Search for the cell housing the specified text and yield its [x, y] center coordinate. 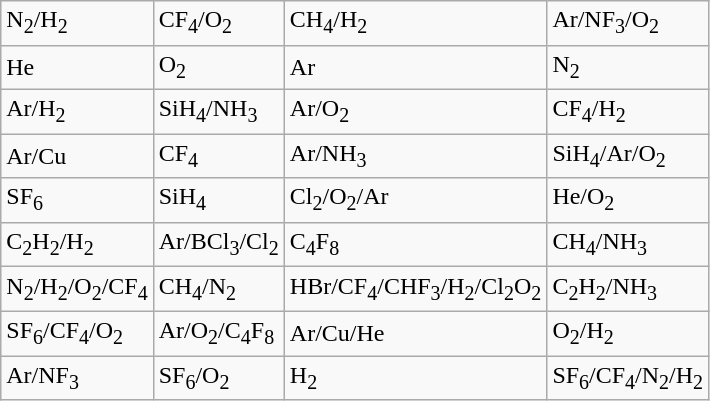
Ar/BCl3/Cl2 [218, 244]
O2/H2 [628, 333]
CF4/O2 [218, 23]
CH4/N2 [218, 289]
CF4 [218, 156]
N2/H2 [77, 23]
SiH4 [218, 200]
He [77, 67]
SF6/O2 [218, 378]
O2 [218, 67]
CH4/H2 [416, 23]
C2H2/H2 [77, 244]
SiH4/Ar/O2 [628, 156]
Ar/NF3/O2 [628, 23]
Ar/O2 [416, 111]
H2 [416, 378]
Cl2/O2/Ar [416, 200]
CF4/H2 [628, 111]
SF6 [77, 200]
He/O2 [628, 200]
SiH4/NH3 [218, 111]
C4F8 [416, 244]
Ar/NH3 [416, 156]
Ar [416, 67]
CH4/NH3 [628, 244]
Ar/Cu [77, 156]
Ar/NF3 [77, 378]
HBr/CF4/CHF3/H2/Cl2O2 [416, 289]
SF6/CF4/O2 [77, 333]
N2/H2/O2/CF4 [77, 289]
Ar/H2 [77, 111]
SF6/CF4/N2/H2 [628, 378]
C2H2/NH3 [628, 289]
Ar/O2/C4F8 [218, 333]
Ar/Cu/He [416, 333]
N2 [628, 67]
